From the cell containing the given text, extract its center point as (X, Y) coordinate. 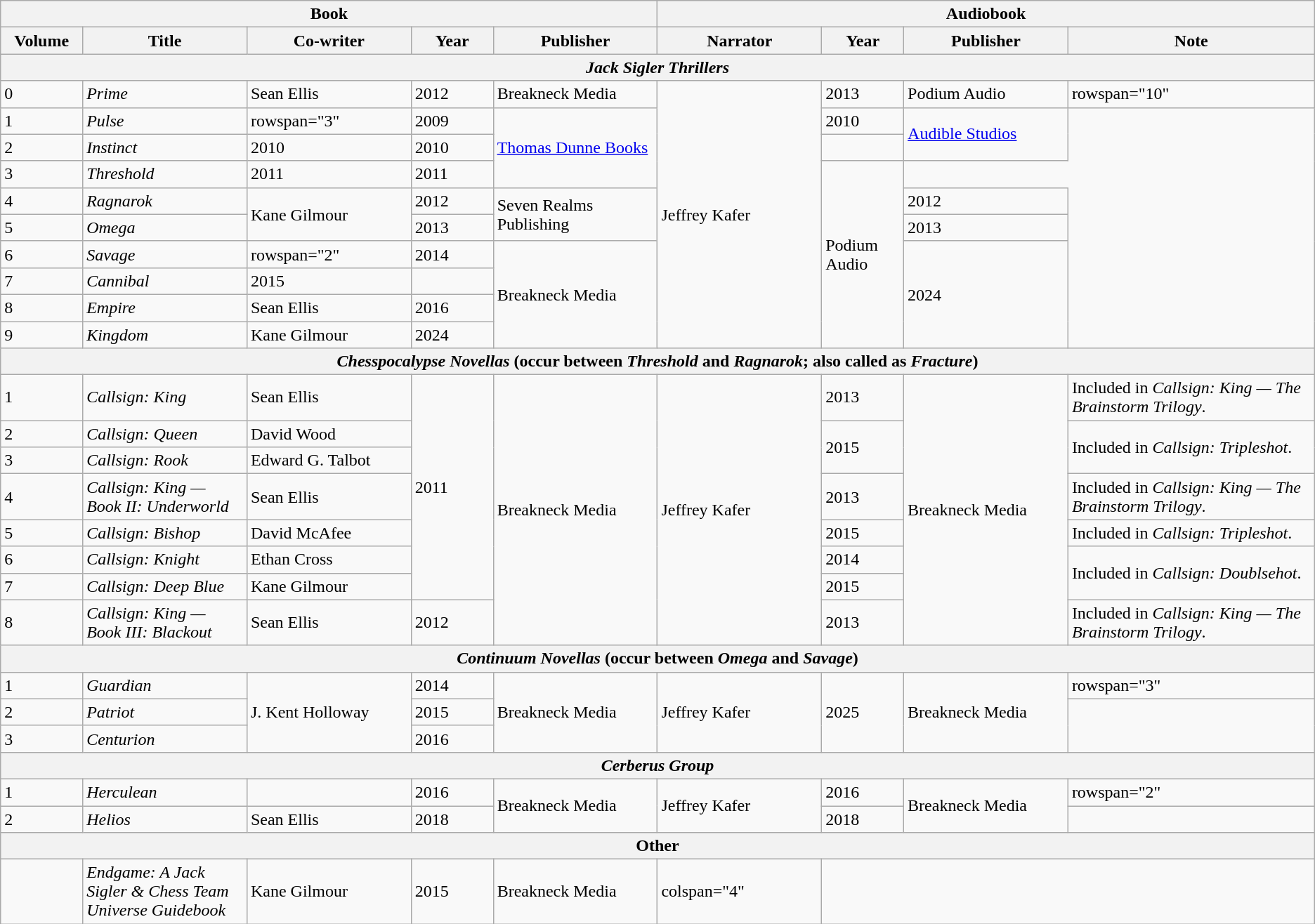
0 (42, 94)
Ragnarok (165, 201)
Callsign: King — Book II: Underworld (165, 497)
Centurion (165, 739)
Callsign: Queen (165, 434)
Herculean (165, 792)
Volume (42, 41)
Savage (165, 254)
Continuum Novellas (occur between Omega and Savage) (657, 659)
Helios (165, 819)
Cerberus Group (657, 765)
Pulse (165, 121)
Chesspocalypse Novellas (occur between Threshold and Ragnarok; also called as Fracture) (657, 362)
David McAfee (329, 533)
Co-writer (329, 41)
Ethan Cross (329, 560)
Callsign: King (165, 397)
Callsign: Knight (165, 560)
Jack Sigler Thrillers (657, 67)
Instinct (165, 147)
Endgame: A Jack Sigler & Chess Team Universe Guidebook (165, 892)
David Wood (329, 434)
Note (1191, 41)
Book (329, 14)
2025 (863, 712)
Included in Callsign: Doublsehot. (1191, 573)
Thomas Dunne Books (575, 147)
Cannibal (165, 281)
Audible Studios (986, 134)
Edward G. Talbot (329, 461)
Narrator (740, 41)
Callsign: Deep Blue (165, 586)
colspan="4" (740, 892)
Patriot (165, 712)
rowspan="10" (1191, 94)
9 (42, 335)
Audiobook (986, 14)
Other (657, 846)
Callsign: Rook (165, 461)
Callsign: Bishop (165, 533)
Omega (165, 227)
J. Kent Holloway (329, 712)
Callsign: King — Book III: Blackout (165, 622)
Prime (165, 94)
2009 (452, 121)
Empire (165, 308)
Guardian (165, 685)
Kingdom (165, 335)
Threshold (165, 174)
Title (165, 41)
Seven Realms Publishing (575, 214)
